Find where the given text appears and provide that cell's center as (x, y) coordinate. 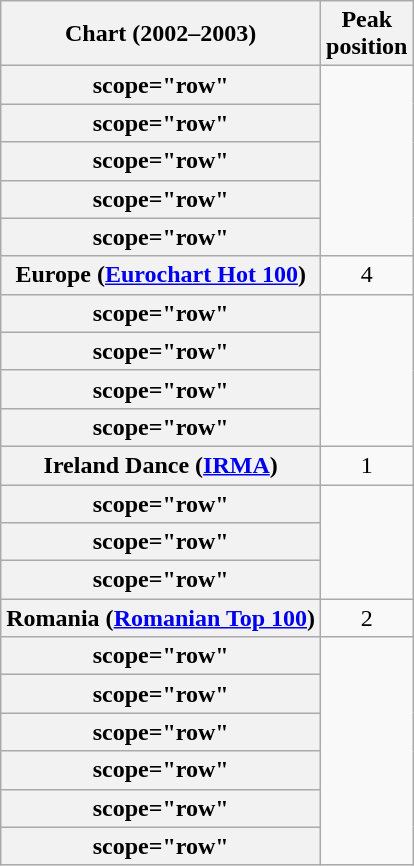
4 (367, 275)
Ireland Dance (IRMA) (161, 465)
Peakposition (367, 34)
1 (367, 465)
Chart (2002–2003) (161, 34)
Romania (Romanian Top 100) (161, 618)
Europe (Eurochart Hot 100) (161, 275)
2 (367, 618)
